Return the [x, y] coordinate for the center point of the cell that contains the specified text.  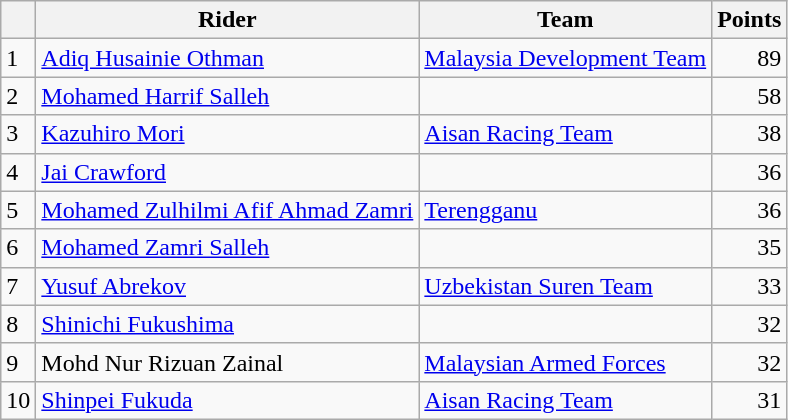
Shinpei Fukuda [228, 400]
Yusuf Abrekov [228, 286]
6 [18, 248]
Mohamed Zamri Salleh [228, 248]
7 [18, 286]
Terengganu [566, 210]
Mohamed Zulhilmi Afif Ahmad Zamri [228, 210]
Jai Crawford [228, 172]
38 [750, 134]
Malaysia Development Team [566, 58]
Malaysian Armed Forces [566, 362]
Shinichi Fukushima [228, 324]
58 [750, 96]
Adiq Husainie Othman [228, 58]
33 [750, 286]
5 [18, 210]
Kazuhiro Mori [228, 134]
31 [750, 400]
Points [750, 20]
8 [18, 324]
89 [750, 58]
Rider [228, 20]
2 [18, 96]
Mohd Nur Rizuan Zainal [228, 362]
3 [18, 134]
10 [18, 400]
Team [566, 20]
Mohamed Harrif Salleh [228, 96]
1 [18, 58]
9 [18, 362]
Uzbekistan Suren Team [566, 286]
4 [18, 172]
35 [750, 248]
